Return the (x, y) coordinate for the center point of the cell that contains the specified text.  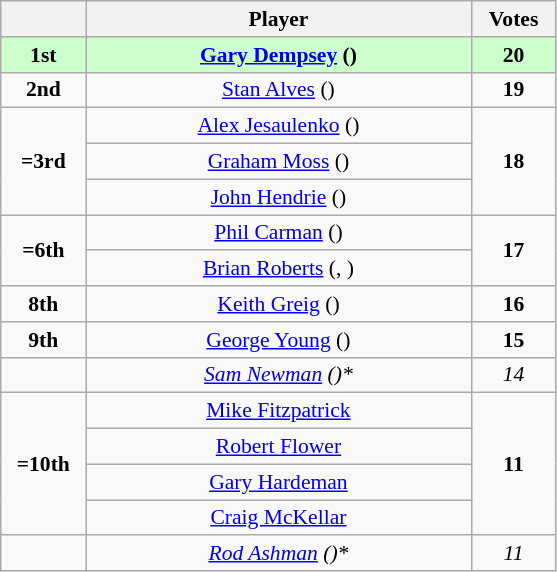
19 (514, 90)
Mike Fitzpatrick (278, 411)
9th (44, 340)
Player (278, 19)
8th (44, 304)
Brian Roberts (, ) (278, 269)
15 (514, 340)
Robert Flower (278, 447)
Graham Moss () (278, 162)
Votes (514, 19)
20 (514, 55)
Keith Greig () (278, 304)
Alex Jesaulenko () (278, 126)
Phil Carman () (278, 233)
17 (514, 250)
Gary Hardeman (278, 482)
18 (514, 162)
2nd (44, 90)
Stan Alves () (278, 90)
Gary Dempsey () (278, 55)
John Hendrie () (278, 197)
14 (514, 375)
Rod Ashman ()* (278, 554)
Craig McKellar (278, 518)
=3rd (44, 162)
George Young () (278, 340)
=6th (44, 250)
=10th (44, 464)
1st (44, 55)
Sam Newman ()* (278, 375)
16 (514, 304)
